Search for the cell housing the specified text and yield its [X, Y] center coordinate. 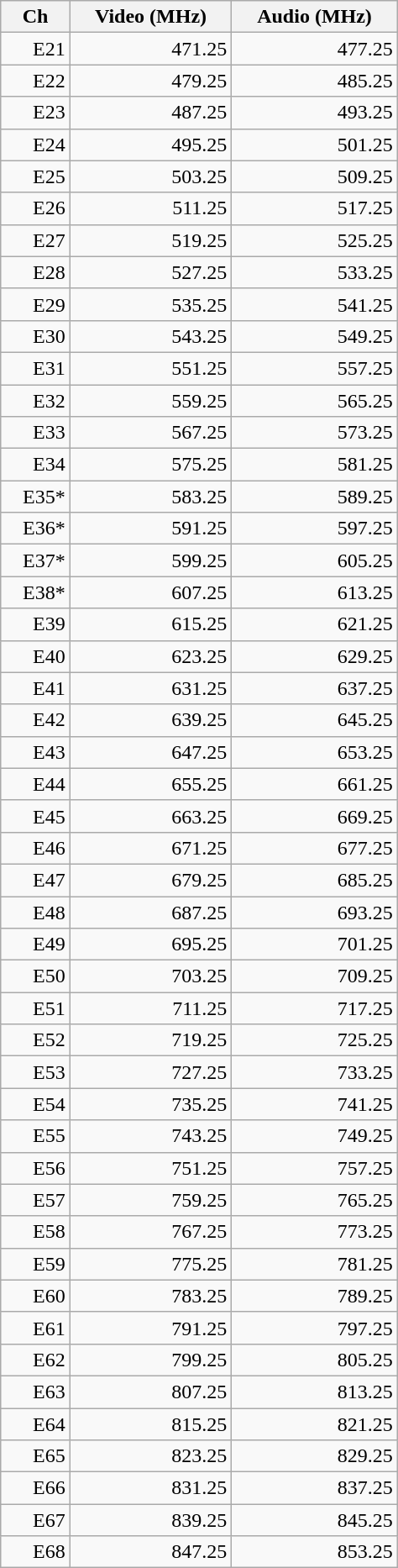
E54 [35, 1104]
E51 [35, 1008]
527.25 [151, 272]
E49 [35, 944]
E39 [35, 624]
735.25 [151, 1104]
E59 [35, 1264]
E25 [35, 176]
E26 [35, 208]
559.25 [151, 401]
E43 [35, 752]
E38* [35, 592]
575.25 [151, 465]
E23 [35, 113]
E50 [35, 976]
765.25 [314, 1200]
767.25 [151, 1232]
519.25 [151, 240]
495.25 [151, 145]
567.25 [151, 433]
557.25 [314, 368]
829.25 [314, 1456]
503.25 [151, 176]
847.25 [151, 1552]
653.25 [314, 752]
E65 [35, 1456]
717.25 [314, 1008]
543.25 [151, 336]
E52 [35, 1040]
741.25 [314, 1104]
541.25 [314, 304]
E44 [35, 784]
E22 [35, 81]
551.25 [151, 368]
607.25 [151, 592]
693.25 [314, 912]
791.25 [151, 1328]
517.25 [314, 208]
E28 [35, 272]
845.25 [314, 1520]
Video (MHz) [151, 17]
655.25 [151, 784]
549.25 [314, 336]
799.25 [151, 1360]
679.25 [151, 880]
621.25 [314, 624]
839.25 [151, 1520]
589.25 [314, 497]
749.25 [314, 1136]
E61 [35, 1328]
E35* [35, 497]
671.25 [151, 848]
E21 [35, 49]
E46 [35, 848]
727.25 [151, 1072]
E32 [35, 401]
645.25 [314, 720]
757.25 [314, 1168]
E30 [35, 336]
677.25 [314, 848]
719.25 [151, 1040]
493.25 [314, 113]
573.25 [314, 433]
477.25 [314, 49]
565.25 [314, 401]
509.25 [314, 176]
E64 [35, 1424]
Ch [35, 17]
613.25 [314, 592]
813.25 [314, 1392]
781.25 [314, 1264]
615.25 [151, 624]
685.25 [314, 880]
E56 [35, 1168]
E60 [35, 1296]
639.25 [151, 720]
E55 [35, 1136]
823.25 [151, 1456]
661.25 [314, 784]
485.25 [314, 81]
E63 [35, 1392]
E67 [35, 1520]
695.25 [151, 944]
709.25 [314, 976]
487.25 [151, 113]
815.25 [151, 1424]
743.25 [151, 1136]
E29 [35, 304]
E42 [35, 720]
637.25 [314, 688]
631.25 [151, 688]
E68 [35, 1552]
629.25 [314, 656]
E62 [35, 1360]
471.25 [151, 49]
E58 [35, 1232]
783.25 [151, 1296]
E37* [35, 560]
Audio (MHz) [314, 17]
687.25 [151, 912]
733.25 [314, 1072]
E40 [35, 656]
E57 [35, 1200]
821.25 [314, 1424]
591.25 [151, 529]
E31 [35, 368]
E27 [35, 240]
E36* [35, 529]
789.25 [314, 1296]
831.25 [151, 1488]
663.25 [151, 816]
E24 [35, 145]
E48 [35, 912]
583.25 [151, 497]
E33 [35, 433]
599.25 [151, 560]
533.25 [314, 272]
605.25 [314, 560]
773.25 [314, 1232]
837.25 [314, 1488]
E34 [35, 465]
E66 [35, 1488]
597.25 [314, 529]
E47 [35, 880]
623.25 [151, 656]
807.25 [151, 1392]
479.25 [151, 81]
703.25 [151, 976]
E45 [35, 816]
E53 [35, 1072]
511.25 [151, 208]
797.25 [314, 1328]
501.25 [314, 145]
853.25 [314, 1552]
805.25 [314, 1360]
581.25 [314, 465]
669.25 [314, 816]
525.25 [314, 240]
711.25 [151, 1008]
751.25 [151, 1168]
759.25 [151, 1200]
535.25 [151, 304]
E41 [35, 688]
725.25 [314, 1040]
775.25 [151, 1264]
701.25 [314, 944]
647.25 [151, 752]
